Output the (X, Y) coordinate of the center of the cell containing the given text.  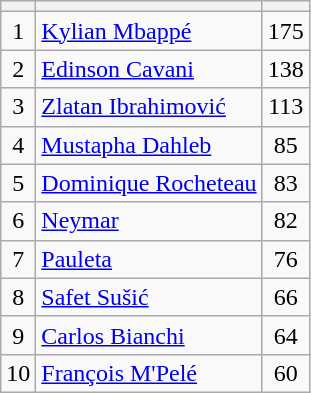
Safet Sušić (149, 297)
Carlos Bianchi (149, 335)
113 (286, 107)
175 (286, 31)
Dominique Rocheteau (149, 183)
76 (286, 259)
138 (286, 69)
85 (286, 145)
83 (286, 183)
2 (18, 69)
6 (18, 221)
60 (286, 373)
Kylian Mbappé (149, 31)
4 (18, 145)
7 (18, 259)
Zlatan Ibrahimović (149, 107)
82 (286, 221)
9 (18, 335)
Neymar (149, 221)
Edinson Cavani (149, 69)
10 (18, 373)
Mustapha Dahleb (149, 145)
3 (18, 107)
Pauleta (149, 259)
1 (18, 31)
8 (18, 297)
François M'Pelé (149, 373)
66 (286, 297)
5 (18, 183)
64 (286, 335)
